Determine the (X, Y) coordinate at the center of the cell enclosing the given text.  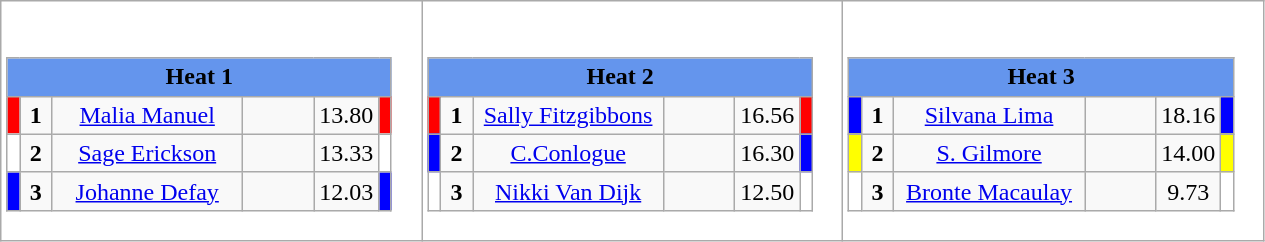
Heat 2 (620, 77)
Malia Manuel (148, 115)
14.00 (1188, 153)
12.03 (346, 191)
16.30 (768, 153)
Heat 1 (199, 77)
Silvana Lima (990, 115)
9.73 (1188, 191)
C.Conlogue (568, 153)
12.50 (768, 191)
Sally Fitzgibbons (568, 115)
Bronte Macaulay (990, 191)
Heat 2 1 Sally Fitzgibbons 16.56 2 C.Conlogue 16.30 3 Nikki Van Dijk 12.50 (632, 121)
16.56 (768, 115)
18.16 (1188, 115)
Sage Erickson (148, 153)
Heat 3 (1041, 77)
13.80 (346, 115)
Heat 3 1 Silvana Lima 18.16 2 S. Gilmore 14.00 3 Bronte Macaulay 9.73 (1054, 121)
Heat 1 1 Malia Manuel 13.80 2 Sage Erickson 13.33 3 Johanne Defay 12.03 (212, 121)
13.33 (346, 153)
Nikki Van Dijk (568, 191)
Johanne Defay (148, 191)
S. Gilmore (990, 153)
